Locate the cell with the specified text and output its [X, Y] center coordinate. 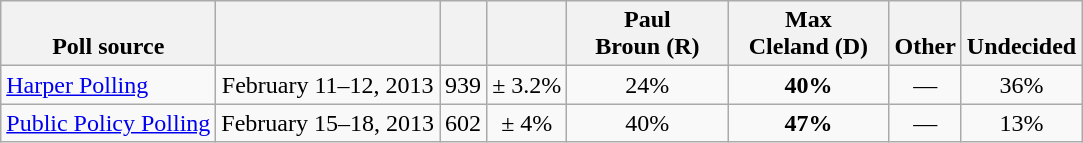
Undecided [1021, 34]
MaxCleland (D) [808, 34]
939 [464, 85]
47% [808, 123]
February 11–12, 2013 [328, 85]
24% [648, 85]
Harper Polling [108, 85]
February 15–18, 2013 [328, 123]
± 4% [527, 123]
PaulBroun (R) [648, 34]
13% [1021, 123]
± 3.2% [527, 85]
Public Policy Polling [108, 123]
Other [925, 34]
36% [1021, 85]
Poll source [108, 34]
602 [464, 123]
